Search for the cell housing the specified text and yield its (x, y) center coordinate. 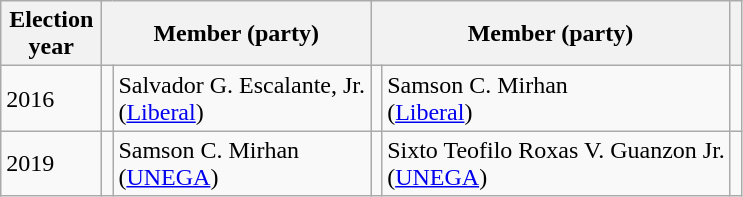
Sixto Teofilo Roxas V. Guanzon Jr.(UNEGA) (556, 164)
2016 (52, 98)
2019 (52, 164)
Salvador G. Escalante, Jr.(Liberal) (242, 98)
Electionyear (52, 34)
Samson C. Mirhan(Liberal) (556, 98)
Samson C. Mirhan(UNEGA) (242, 164)
